For the text-containing cell, return its midpoint in [x, y] coordinate format. 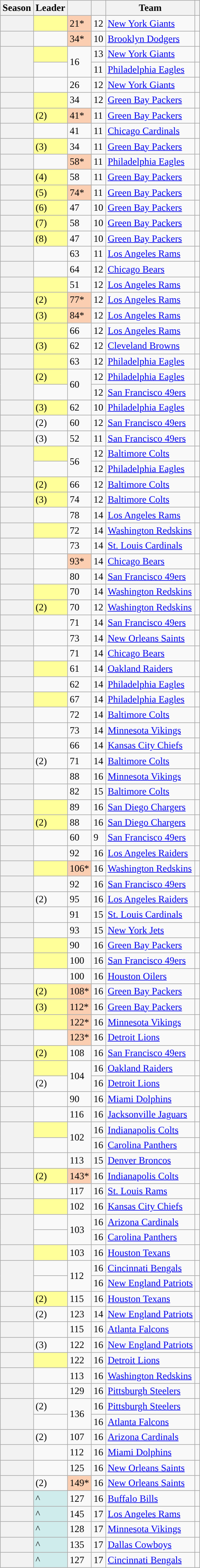
82 [79, 792]
(4) [50, 177]
77* [79, 300]
123 [79, 1314]
Chicago Cardinals [150, 131]
34* [79, 39]
93* [79, 561]
26 [79, 85]
Houston Oilers [150, 976]
106* [79, 868]
143* [79, 1176]
122* [79, 1022]
80 [79, 576]
Dallas Cowboys [150, 1545]
51 [79, 285]
107 [79, 1437]
(7) [50, 223]
Denver Broncos [150, 1160]
108* [79, 992]
(6) [50, 208]
(8) [50, 239]
123* [79, 1038]
61 [79, 669]
New York Jets [150, 930]
Leader [50, 8]
74* [79, 193]
145 [79, 1514]
St. Louis Rams [150, 1191]
136 [79, 1414]
Brooklyn Dodgers [150, 39]
9 [99, 838]
Jacksonville Jaguars [150, 1114]
149* [79, 1483]
104 [79, 1076]
21* [79, 23]
89 [79, 807]
41 [79, 131]
67 [79, 700]
135 [79, 1545]
93 [79, 930]
Team [150, 8]
52 [79, 438]
58* [79, 161]
78 [79, 515]
64 [79, 269]
41* [79, 115]
129 [79, 1391]
128 [79, 1529]
(5) [50, 193]
Cleveland Browns [150, 346]
56 [79, 461]
117 [79, 1191]
95 [79, 899]
108 [79, 1053]
91 [79, 914]
116 [79, 1114]
Season [17, 8]
Buffalo Bills [150, 1499]
84* [79, 315]
13 [99, 54]
112* [79, 1007]
125 [79, 1468]
74 [79, 500]
